Scan for the cell matching the given text and deliver its (X, Y) coordinate at center. 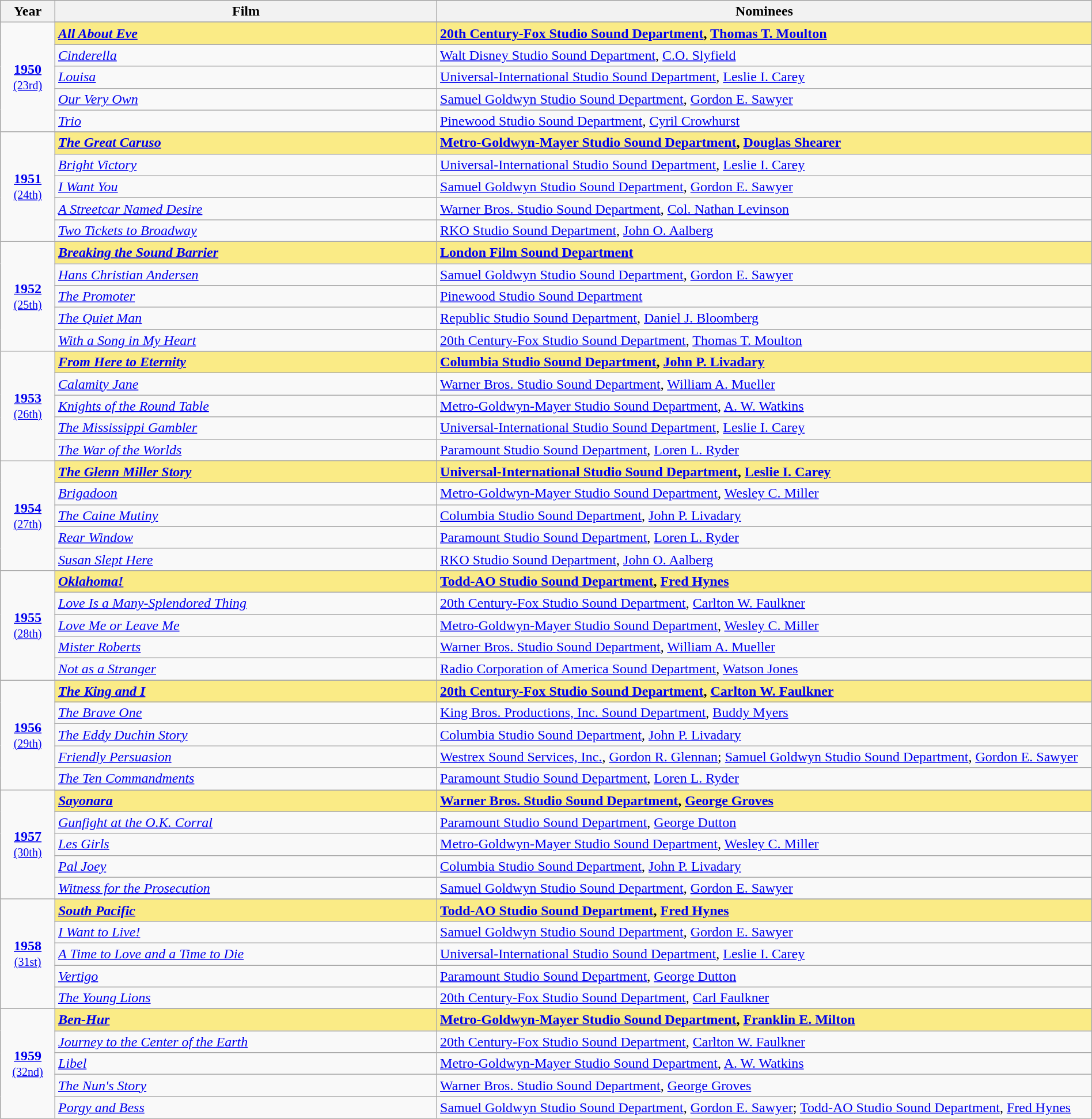
1959(32nd) (28, 1064)
Year (28, 12)
Witness for the Prosecution (245, 888)
Brigadoon (245, 494)
Love Is a Many-Splendored Thing (245, 603)
Susan Slept Here (245, 559)
Film (245, 12)
The Eddy Duchin Story (245, 735)
Breaking the Sound Barrier (245, 252)
London Film Sound Department (765, 252)
1952(25th) (28, 296)
King Bros. Productions, Inc. Sound Department, Buddy Myers (765, 713)
The Promoter (245, 297)
Two Tickets to Broadway (245, 230)
Friendly Persuasion (245, 757)
Trio (245, 121)
Knights of the Round Table (245, 406)
Sayonara (245, 801)
Calamity Jane (245, 384)
Pal Joey (245, 866)
The War of the Worlds (245, 450)
Republic Studio Sound Department, Daniel J. Bloomberg (765, 318)
I Want You (245, 187)
From Here to Eternity (245, 362)
South Pacific (245, 910)
Nominees (765, 12)
The Quiet Man (245, 318)
Westrex Sound Services, Inc., Gordon R. Glennan; Samuel Goldwyn Studio Sound Department, Gordon E. Sawyer (765, 757)
The Ten Commandments (245, 779)
Cinderella (245, 55)
A Streetcar Named Desire (245, 208)
The Caine Mutiny (245, 515)
1950(23rd) (28, 77)
Our Very Own (245, 99)
I Want to Live! (245, 932)
The Great Caruso (245, 143)
Bright Victory (245, 165)
1955(28th) (28, 625)
The Brave One (245, 713)
1951(24th) (28, 187)
Not as a Stranger (245, 669)
Pinewood Studio Sound Department, Cyril Crowhurst (765, 121)
Les Girls (245, 844)
Porgy and Bess (245, 1107)
1957(30th) (28, 844)
The Young Lions (245, 998)
1954(27th) (28, 515)
The Mississippi Gambler (245, 428)
A Time to Love and a Time to Die (245, 954)
20th Century-Fox Studio Sound Department, Carl Faulkner (765, 998)
Walt Disney Studio Sound Department, C.O. Slyfield (765, 55)
All About Eve (245, 33)
Ben-Hur (245, 1020)
With a Song in My Heart (245, 340)
The Nun's Story (245, 1086)
Oklahoma! (245, 581)
1953(26th) (28, 406)
Libel (245, 1064)
Gunfight at the O.K. Corral (245, 822)
Metro-Goldwyn-Mayer Studio Sound Department, Douglas Shearer (765, 143)
1958(31st) (28, 954)
Warner Bros. Studio Sound Department, Col. Nathan Levinson (765, 208)
Radio Corporation of America Sound Department, Watson Jones (765, 669)
Vertigo (245, 976)
Samuel Goldwyn Studio Sound Department, Gordon E. Sawyer; Todd-AO Studio Sound Department, Fred Hynes (765, 1107)
Love Me or Leave Me (245, 625)
Louisa (245, 77)
The Glenn Miller Story (245, 472)
Journey to the Center of the Earth (245, 1042)
The King and I (245, 691)
Mister Roberts (245, 647)
Hans Christian Andersen (245, 275)
Metro-Goldwyn-Mayer Studio Sound Department, Franklin E. Milton (765, 1020)
1956(29th) (28, 735)
Pinewood Studio Sound Department (765, 297)
Rear Window (245, 537)
